Locate the cell with the specified text and output its [X, Y] center coordinate. 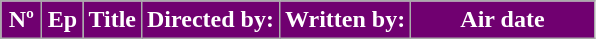
Title [112, 20]
Directed by: [210, 20]
Written by: [344, 20]
Air date [503, 20]
Ep [62, 20]
Nº [22, 20]
